Locate the cell with the specified text and output its (x, y) center coordinate. 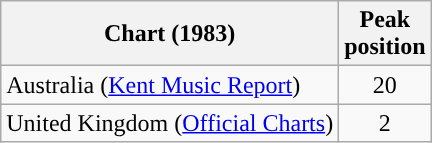
United Kingdom (Official Charts) (170, 123)
Chart (1983) (170, 34)
20 (385, 85)
2 (385, 123)
Peakposition (385, 34)
Australia (Kent Music Report) (170, 85)
